Locate the cell with the specified text and output its (x, y) center coordinate. 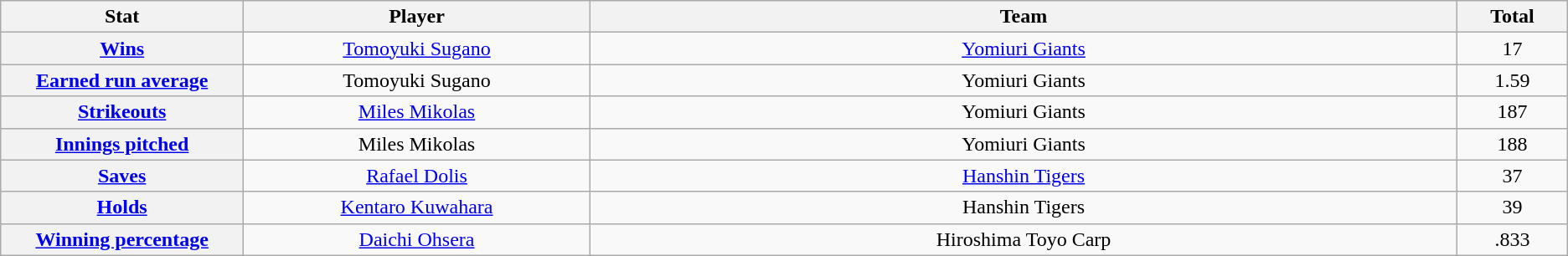
188 (1513, 144)
1.59 (1513, 80)
Team (1024, 17)
Player (417, 17)
Total (1513, 17)
Winning percentage (122, 239)
Holds (122, 207)
Wins (122, 49)
Saves (122, 176)
.833 (1513, 239)
Stat (122, 17)
17 (1513, 49)
Earned run average (122, 80)
Rafael Dolis (417, 176)
Daichi Ohsera (417, 239)
Hiroshima Toyo Carp (1024, 239)
Innings pitched (122, 144)
Kentaro Kuwahara (417, 207)
37 (1513, 176)
Strikeouts (122, 112)
39 (1513, 207)
187 (1513, 112)
